Extract the (x, y) coordinate from the center of the cell holding the provided text.  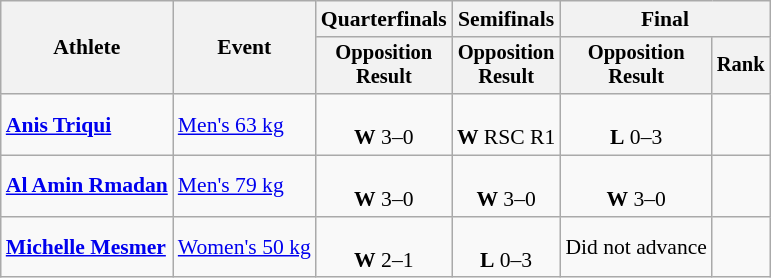
Michelle Mesmer (87, 248)
Quarterfinals (384, 19)
W 2–1 (384, 248)
Event (244, 48)
W RSC R1 (506, 124)
Did not advance (636, 248)
Final (664, 19)
Al Amin Rmadan (87, 186)
Semifinals (506, 19)
Rank (741, 66)
Men's 79 kg (244, 186)
Anis Triqui (87, 124)
Men's 63 kg (244, 124)
Athlete (87, 48)
Women's 50 kg (244, 248)
